Provide the (x, y) coordinate of the cell's center where the given text is located.  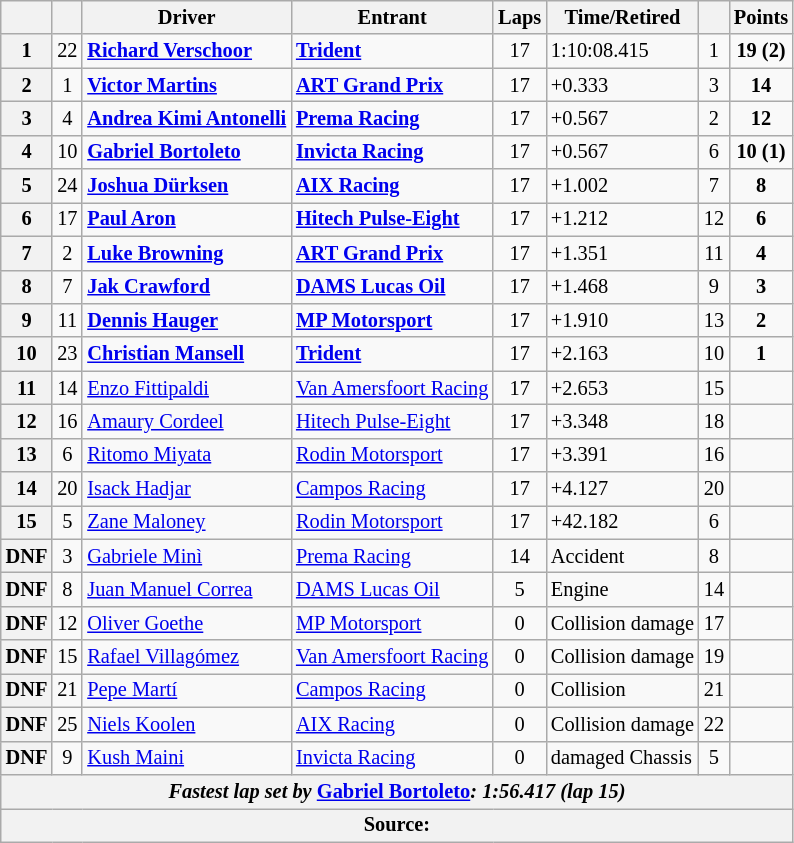
Zane Maloney (186, 522)
Pepe Martí (186, 690)
Amaury Cordeel (186, 421)
24 (67, 186)
+2.653 (622, 388)
18 (714, 421)
+0.333 (622, 85)
+42.182 (622, 522)
Isack Hadjar (186, 489)
Rafael Villagómez (186, 657)
Collision (622, 690)
Kush Maini (186, 758)
Juan Manuel Correa (186, 589)
Joshua Dürksen (186, 186)
+1.002 (622, 186)
Paul Aron (186, 219)
19 (2) (761, 51)
Enzo Fittipaldi (186, 388)
+3.348 (622, 421)
+1.212 (622, 219)
Richard Verschoor (186, 51)
Oliver Goethe (186, 623)
+3.391 (622, 455)
Victor Martins (186, 85)
+4.127 (622, 489)
Niels Koolen (186, 724)
+1.468 (622, 287)
Luke Browning (186, 253)
Source: (397, 825)
+1.910 (622, 320)
damaged Chassis (622, 758)
Gabriele Minì (186, 556)
+2.163 (622, 354)
Ritomo Miyata (186, 455)
Fastest lap set by Gabriel Bortoleto: 1:56.417 (lap 15) (397, 791)
23 (67, 354)
Christian Mansell (186, 354)
19 (714, 657)
1:10:08.415 (622, 51)
Driver (186, 17)
Dennis Hauger (186, 320)
10 (1) (761, 152)
Gabriel Bortoleto (186, 152)
Laps (520, 17)
Points (761, 17)
Time/Retired (622, 17)
Engine (622, 589)
Jak Crawford (186, 287)
25 (67, 724)
+1.351 (622, 253)
Andrea Kimi Antonelli (186, 118)
Entrant (392, 17)
Accident (622, 556)
